For the text-containing cell, return its midpoint in [X, Y] coordinate format. 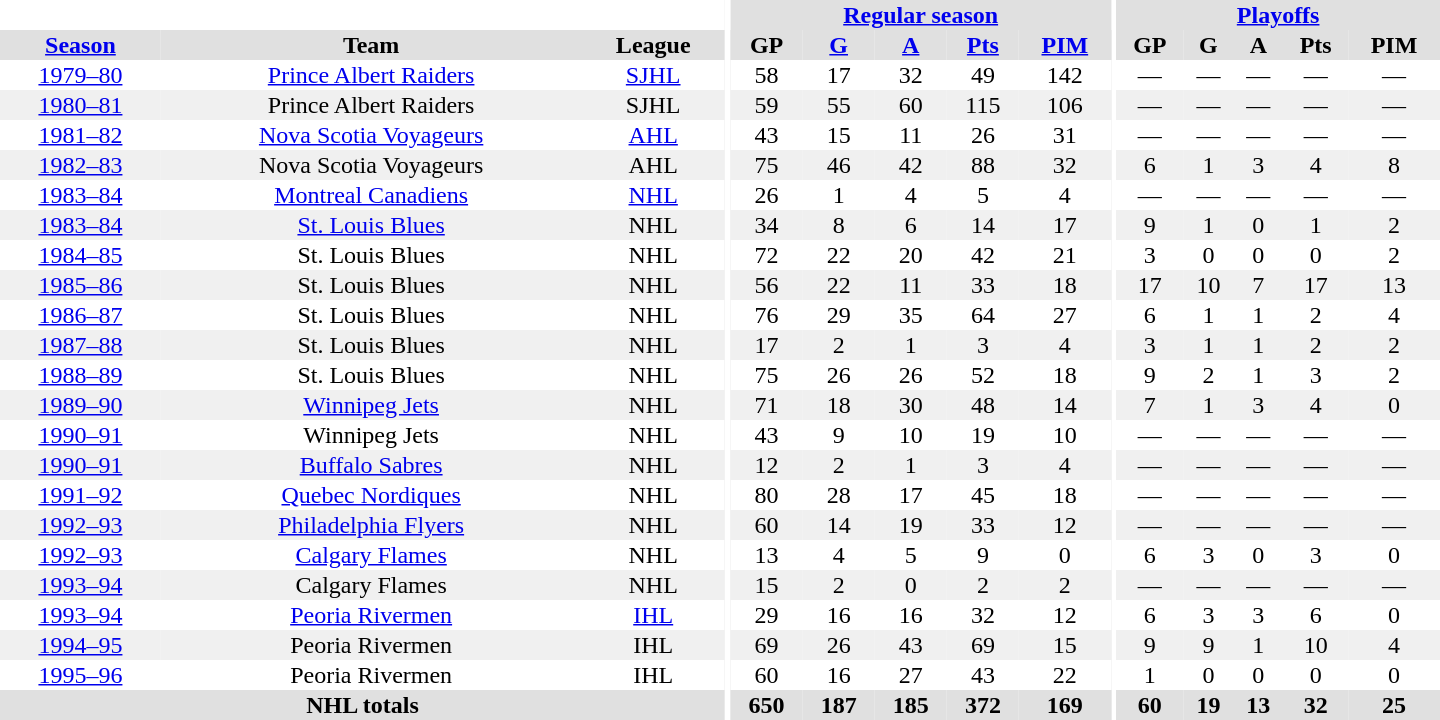
46 [839, 165]
1991–92 [80, 495]
106 [1065, 105]
35 [911, 315]
28 [839, 495]
League [653, 45]
80 [767, 495]
Season [80, 45]
1980–81 [80, 105]
1988–89 [80, 375]
115 [983, 105]
1981–82 [80, 135]
NHL totals [362, 705]
72 [767, 255]
Playoffs [1278, 15]
30 [911, 405]
59 [767, 105]
20 [911, 255]
187 [839, 705]
88 [983, 165]
1979–80 [80, 75]
56 [767, 285]
185 [911, 705]
21 [1065, 255]
64 [983, 315]
1995–96 [80, 675]
Team [372, 45]
71 [767, 405]
45 [983, 495]
34 [767, 225]
52 [983, 375]
1985–86 [80, 285]
76 [767, 315]
49 [983, 75]
650 [767, 705]
1982–83 [80, 165]
55 [839, 105]
25 [1394, 705]
Philadelphia Flyers [372, 525]
372 [983, 705]
Quebec Nordiques [372, 495]
169 [1065, 705]
Buffalo Sabres [372, 465]
58 [767, 75]
1984–85 [80, 255]
Regular season [921, 15]
142 [1065, 75]
1987–88 [80, 345]
Montreal Canadiens [372, 195]
48 [983, 405]
1986–87 [80, 315]
1989–90 [80, 405]
31 [1065, 135]
1994–95 [80, 645]
